Capture the cell that displays the provided text and extract its [X, Y] central coordinate. 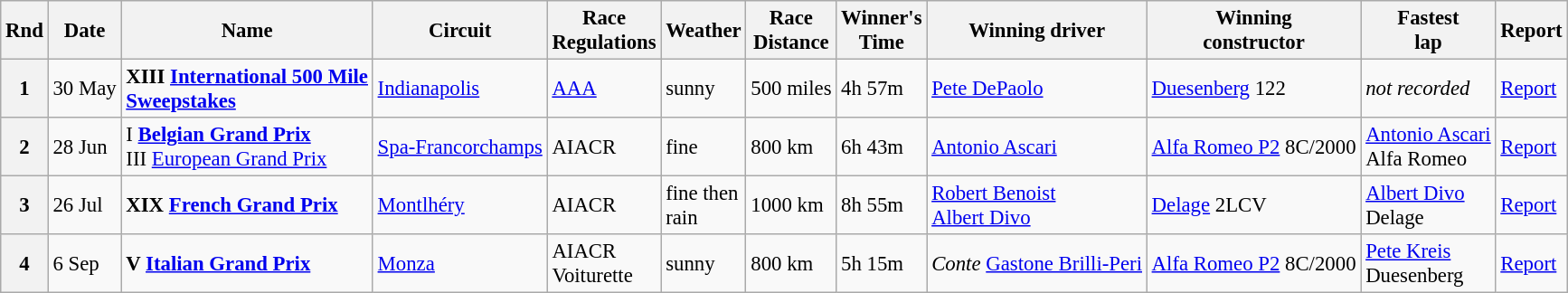
500 miles [791, 89]
Antonio AscariAlfa Romeo [1429, 146]
Antonio Ascari [1036, 146]
Robert Benoist Albert Divo [1036, 206]
4 [24, 264]
Winner'sTime [882, 31]
Montlhéry [459, 206]
2 [24, 146]
Conte Gastone Brilli-Peri [1036, 264]
4h 57m [882, 89]
1 [24, 89]
8h 55m [882, 206]
Spa-Francorchamps [459, 146]
I Belgian Grand Prix III European Grand Prix [247, 146]
Rnd [24, 31]
XIX French Grand Prix [247, 206]
Circuit [459, 31]
XIII International 500 Mile Sweepstakes [247, 89]
5h 15m [882, 264]
Fastestlap [1429, 31]
fine [704, 146]
V Italian Grand Prix [247, 264]
26 Jul [85, 206]
Duesenberg 122 [1253, 89]
1000 km [791, 206]
Date [85, 31]
AIACRVoiturette [604, 264]
6h 43m [882, 146]
Indianapolis [459, 89]
Albert DivoDelage [1429, 206]
Weather [704, 31]
Pete DePaolo [1036, 89]
3 [24, 206]
not recorded [1429, 89]
Name [247, 31]
fine then rain [704, 206]
6 Sep [85, 264]
Pete KreisDuesenberg [1429, 264]
30 May [85, 89]
Monza [459, 264]
28 Jun [85, 146]
Winning driver [1036, 31]
Delage 2LCV [1253, 206]
Winningconstructor [1253, 31]
RaceRegulations [604, 31]
RaceDistance [791, 31]
AAA [604, 89]
